From the cell containing the given text, extract its center point as [x, y] coordinate. 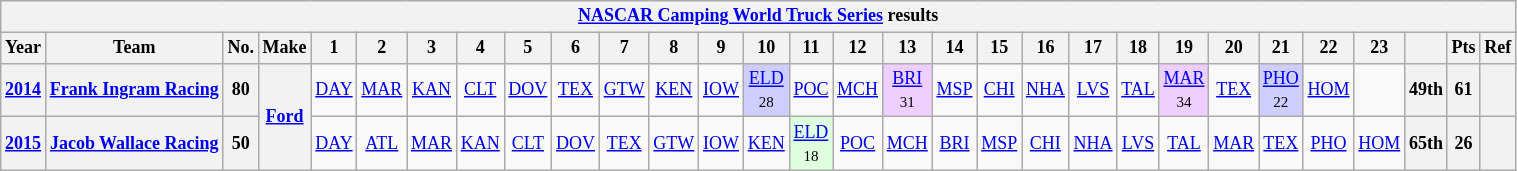
9 [722, 48]
16 [1046, 48]
Frank Ingram Racing [134, 90]
18 [1138, 48]
5 [528, 48]
7 [624, 48]
Make [284, 48]
No. [240, 48]
ELD18 [811, 144]
2014 [24, 90]
61 [1464, 90]
49th [1426, 90]
Team [134, 48]
NASCAR Camping World Truck Series results [758, 16]
Year [24, 48]
20 [1234, 48]
MAR34 [1184, 90]
Jacob Wallace Racing [134, 144]
19 [1184, 48]
PHO22 [1280, 90]
2015 [24, 144]
6 [576, 48]
Ref [1498, 48]
Ford [284, 116]
15 [1000, 48]
BRI [954, 144]
17 [1093, 48]
14 [954, 48]
13 [907, 48]
8 [674, 48]
11 [811, 48]
BRI31 [907, 90]
ELD28 [766, 90]
12 [858, 48]
22 [1328, 48]
10 [766, 48]
4 [480, 48]
23 [1380, 48]
26 [1464, 144]
65th [1426, 144]
Pts [1464, 48]
PHO [1328, 144]
21 [1280, 48]
50 [240, 144]
2 [382, 48]
1 [334, 48]
ATL [382, 144]
80 [240, 90]
3 [432, 48]
